Extract the (X, Y) coordinate from the center of the cell holding the provided text.  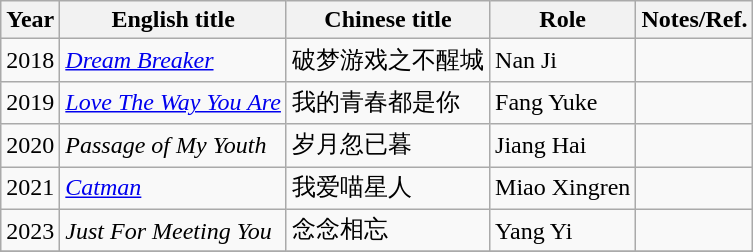
2023 (30, 230)
Notes/Ref. (694, 20)
2019 (30, 102)
Chinese title (388, 20)
Role (563, 20)
Miao Xingren (563, 188)
Just For Meeting You (174, 230)
我的青春都是你 (388, 102)
Catman (174, 188)
Fang Yuke (563, 102)
岁月忽已暮 (388, 146)
我爱喵星人 (388, 188)
Yang Yi (563, 230)
Year (30, 20)
Nan Ji (563, 60)
2020 (30, 146)
破梦游戏之不醒城 (388, 60)
念念相忘 (388, 230)
Passage of My Youth (174, 146)
English title (174, 20)
Love The Way You Are (174, 102)
2021 (30, 188)
2018 (30, 60)
Dream Breaker (174, 60)
Jiang Hai (563, 146)
